Capture the cell that displays the provided text and extract its (X, Y) central coordinate. 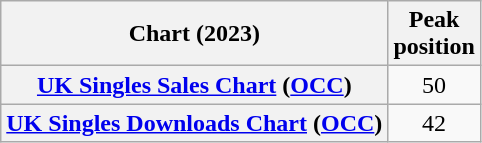
42 (434, 123)
UK Singles Sales Chart (OCC) (194, 85)
50 (434, 85)
UK Singles Downloads Chart (OCC) (194, 123)
Peakposition (434, 34)
Chart (2023) (194, 34)
